Identify which cell holds the provided text, then report its (X, Y) central coordinate. 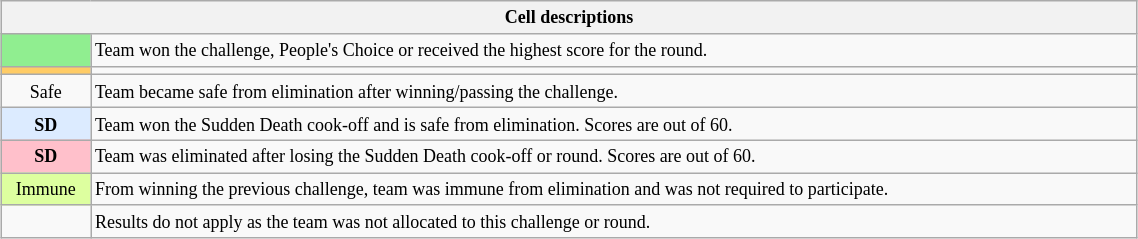
Cell descriptions (569, 18)
Team won the challenge, People's Choice or received the highest score for the round. (614, 50)
Team was eliminated after losing the Sudden Death cook-off or round. Scores are out of 60. (614, 156)
From winning the previous challenge, team was immune from elimination and was not required to participate. (614, 190)
Team became safe from elimination after winning/passing the challenge. (614, 92)
Team won the Sudden Death cook-off and is safe from elimination. Scores are out of 60. (614, 124)
Safe (46, 92)
Immune (46, 190)
Results do not apply as the team was not allocated to this challenge or round. (614, 222)
